Pinpoint the cell where the given text exists, returning its (x, y) midpoint coordinate. 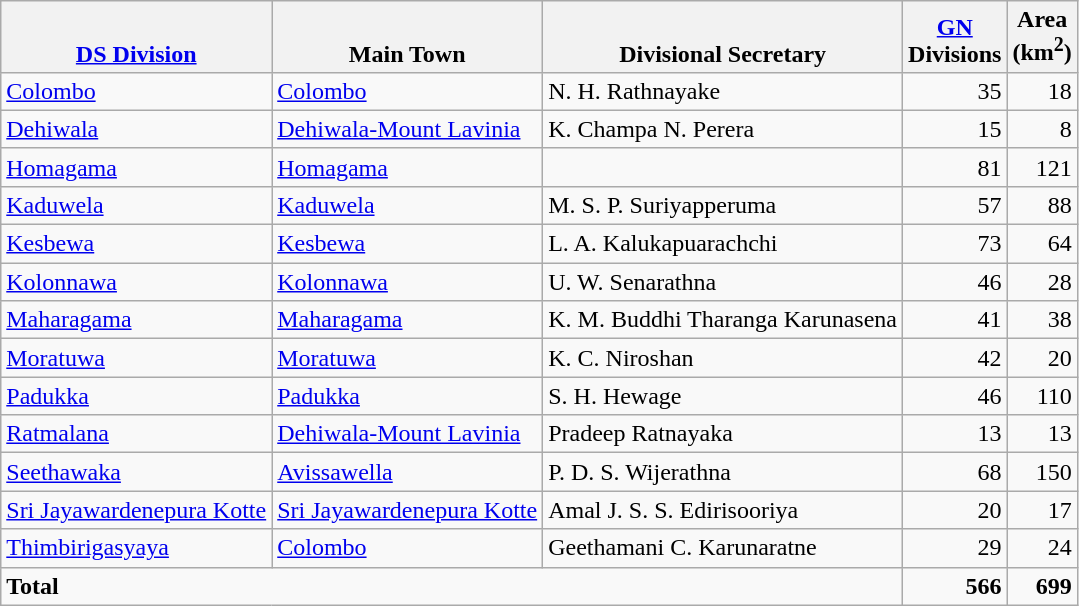
57 (955, 205)
Dehiwala (136, 129)
GNDivisions (955, 37)
35 (955, 91)
38 (1042, 320)
Area(km2) (1042, 37)
15 (955, 129)
Main Town (408, 37)
K. C. Niroshan (723, 358)
68 (955, 472)
Total (452, 586)
73 (955, 244)
29 (955, 548)
8 (1042, 129)
Divisional Secretary (723, 37)
N. H. Rathnayake (723, 91)
566 (955, 586)
121 (1042, 167)
24 (1042, 548)
K. Champa N. Perera (723, 129)
P. D. S. Wijerathna (723, 472)
Thimbirigasyaya (136, 548)
64 (1042, 244)
L. A. Kalukapuarachchi (723, 244)
Geethamani C. Karunaratne (723, 548)
28 (1042, 282)
88 (1042, 205)
Avissawella (408, 472)
81 (955, 167)
18 (1042, 91)
DS Division (136, 37)
Amal J. S. S. Edirisooriya (723, 510)
Pradeep Ratnayaka (723, 434)
150 (1042, 472)
41 (955, 320)
Ratmalana (136, 434)
110 (1042, 396)
U. W. Senarathna (723, 282)
42 (955, 358)
K. M. Buddhi Tharanga Karunasena (723, 320)
17 (1042, 510)
M. S. P. Suriyapperuma (723, 205)
S. H. Hewage (723, 396)
Seethawaka (136, 472)
699 (1042, 586)
